Search for the cell housing the specified text and yield its (X, Y) center coordinate. 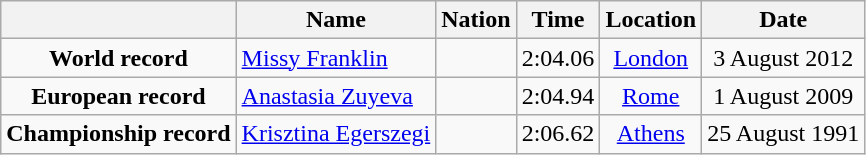
1 August 2009 (784, 96)
World record (118, 58)
Championship record (118, 134)
3 August 2012 (784, 58)
Time (558, 20)
Missy Franklin (336, 58)
25 August 1991 (784, 134)
Nation (476, 20)
Krisztina Egerszegi (336, 134)
Name (336, 20)
Athens (651, 134)
London (651, 58)
Rome (651, 96)
2:04.94 (558, 96)
Date (784, 20)
Anastasia Zuyeva (336, 96)
Location (651, 20)
2:06.62 (558, 134)
European record (118, 96)
2:04.06 (558, 58)
